Capture the cell that displays the provided text and extract its [x, y] central coordinate. 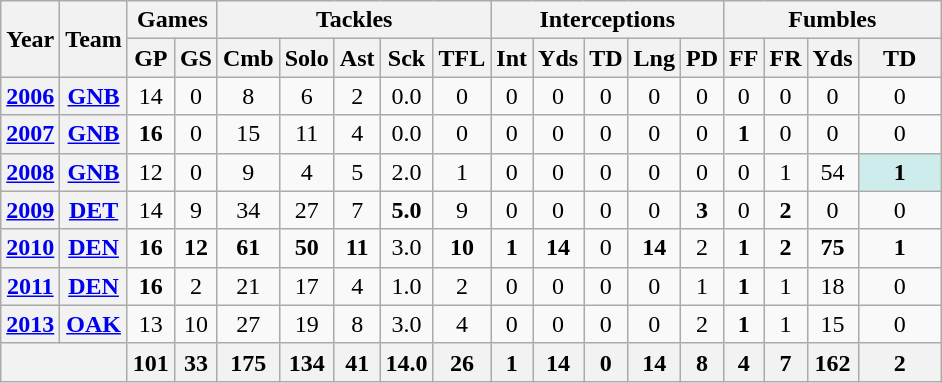
41 [357, 362]
GS [196, 58]
Lng [654, 58]
PD [702, 58]
OAK [94, 324]
61 [248, 248]
2010 [30, 248]
2009 [30, 210]
Cmb [248, 58]
5 [357, 172]
2006 [30, 96]
2011 [30, 286]
2.0 [406, 172]
26 [462, 362]
13 [150, 324]
FF [744, 58]
DET [94, 210]
18 [832, 286]
Solo [306, 58]
54 [832, 172]
Fumbles [833, 20]
101 [150, 362]
21 [248, 286]
5.0 [406, 210]
Team [94, 39]
Interceptions [608, 20]
Int [512, 58]
134 [306, 362]
17 [306, 286]
2008 [30, 172]
Year [30, 39]
Sck [406, 58]
Games [172, 20]
Tackles [354, 20]
2013 [30, 324]
75 [832, 248]
33 [196, 362]
162 [832, 362]
1.0 [406, 286]
GP [150, 58]
34 [248, 210]
175 [248, 362]
14.0 [406, 362]
3 [702, 210]
6 [306, 96]
TFL [462, 58]
19 [306, 324]
2007 [30, 134]
FR [786, 58]
50 [306, 248]
Ast [357, 58]
